Return (X, Y) of the center of cell containing provided text 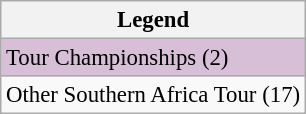
Other Southern Africa Tour (17) (154, 95)
Legend (154, 20)
Tour Championships (2) (154, 58)
